From the cell containing the given text, extract its center point as [x, y] coordinate. 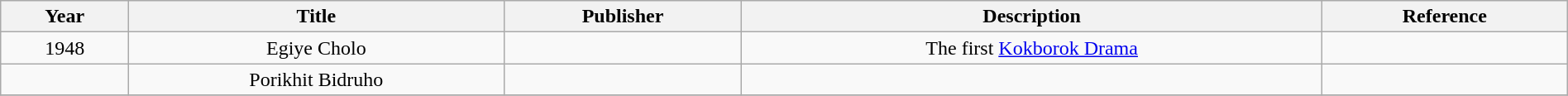
Publisher [623, 17]
Year [65, 17]
The first Kokborok Drama [1032, 48]
Egiye Cholo [317, 48]
Title [317, 17]
Reference [1444, 17]
1948 [65, 48]
Porikhit Bidruho [317, 79]
Description [1032, 17]
